Locate the cell with the specified text and output its (x, y) center coordinate. 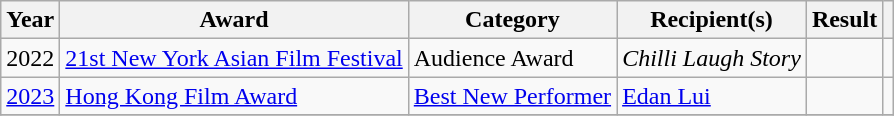
Category (512, 20)
2023 (30, 96)
Year (30, 20)
21st New York Asian Film Festival (234, 58)
Chilli Laugh Story (712, 58)
2022 (30, 58)
Result (844, 20)
Audience Award (512, 58)
Best New Performer (512, 96)
Recipient(s) (712, 20)
Award (234, 20)
Hong Kong Film Award (234, 96)
Edan Lui (712, 96)
